Pinpoint the cell where the given text exists, returning its (X, Y) midpoint coordinate. 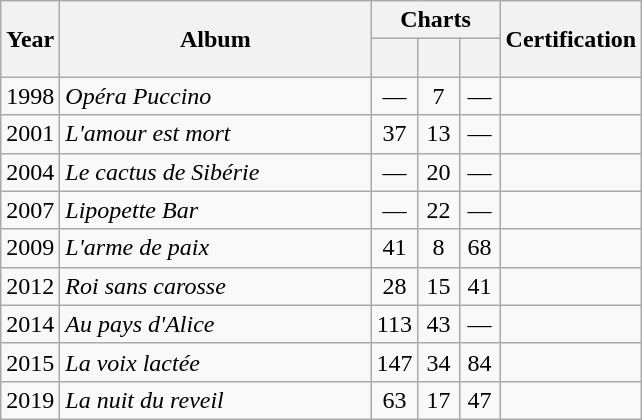
2012 (30, 286)
Opéra Puccino (216, 96)
Le cactus de Sibérie (216, 172)
84 (480, 362)
63 (394, 400)
28 (394, 286)
43 (438, 324)
20 (438, 172)
13 (438, 134)
2015 (30, 362)
17 (438, 400)
2019 (30, 400)
L'arme de paix (216, 248)
Year (30, 39)
113 (394, 324)
2001 (30, 134)
47 (480, 400)
37 (394, 134)
15 (438, 286)
22 (438, 210)
2009 (30, 248)
147 (394, 362)
1998 (30, 96)
Lipopette Bar (216, 210)
Roi sans carosse (216, 286)
68 (480, 248)
2007 (30, 210)
2014 (30, 324)
Au pays d'Alice (216, 324)
Charts (436, 20)
34 (438, 362)
8 (438, 248)
7 (438, 96)
2004 (30, 172)
L'amour est mort (216, 134)
La voix lactée (216, 362)
Album (216, 39)
La nuit du reveil (216, 400)
Certification (571, 39)
